Identify which cell holds the provided text, then report its [X, Y] central coordinate. 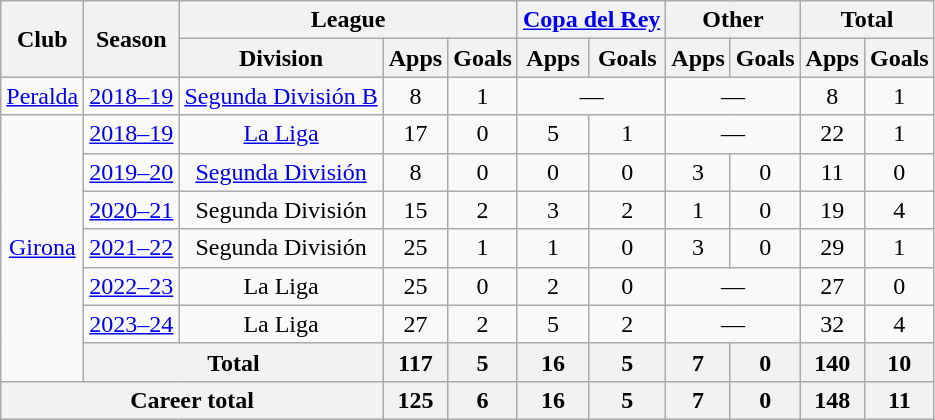
Club [42, 39]
148 [832, 400]
17 [415, 134]
125 [415, 400]
Other [733, 20]
22 [832, 134]
117 [415, 362]
Peralda [42, 96]
2019–20 [132, 172]
29 [832, 248]
6 [483, 400]
10 [899, 362]
19 [832, 210]
32 [832, 324]
Segunda División B [281, 96]
2023–24 [132, 324]
2022–23 [132, 286]
Season [132, 39]
2021–22 [132, 248]
Career total [192, 400]
15 [415, 210]
Girona [42, 248]
Copa del Rey [591, 20]
140 [832, 362]
League [348, 20]
Division [281, 58]
2020–21 [132, 210]
